Output the [x, y] coordinate of the center of the cell containing the given text.  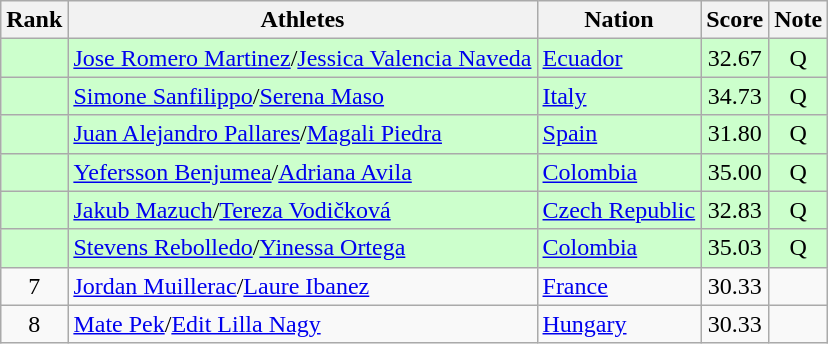
35.03 [735, 248]
31.80 [735, 134]
Mate Pek/Edit Lilla Nagy [302, 324]
Ecuador [619, 58]
Stevens Rebolledo/Yinessa Ortega [302, 248]
Note [798, 20]
France [619, 286]
34.73 [735, 96]
Nation [619, 20]
Score [735, 20]
8 [34, 324]
32.67 [735, 58]
7 [34, 286]
Jordan Muillerac/Laure Ibanez [302, 286]
32.83 [735, 210]
Simone Sanfilippo/Serena Maso [302, 96]
35.00 [735, 172]
Hungary [619, 324]
Rank [34, 20]
Juan Alejandro Pallares/Magali Piedra [302, 134]
Jose Romero Martinez/Jessica Valencia Naveda [302, 58]
Spain [619, 134]
Jakub Mazuch/Tereza Vodičková [302, 210]
Czech Republic [619, 210]
Athletes [302, 20]
Italy [619, 96]
Yefersson Benjumea/Adriana Avila [302, 172]
